Provide the (x, y) coordinate of the cell's center where the given text is located.  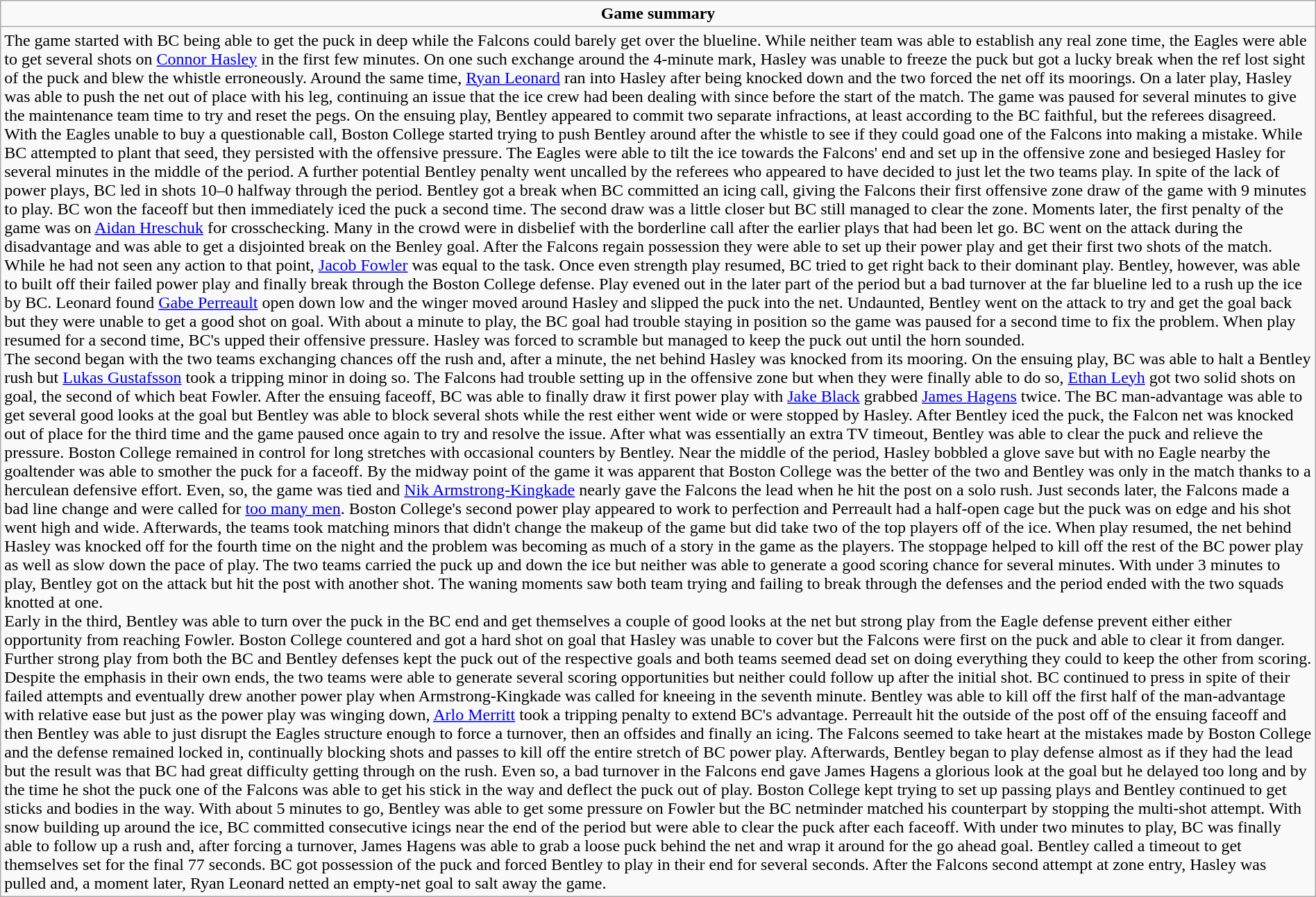
Game summary (658, 14)
